Pinpoint the cell where the given text exists, returning its [X, Y] midpoint coordinate. 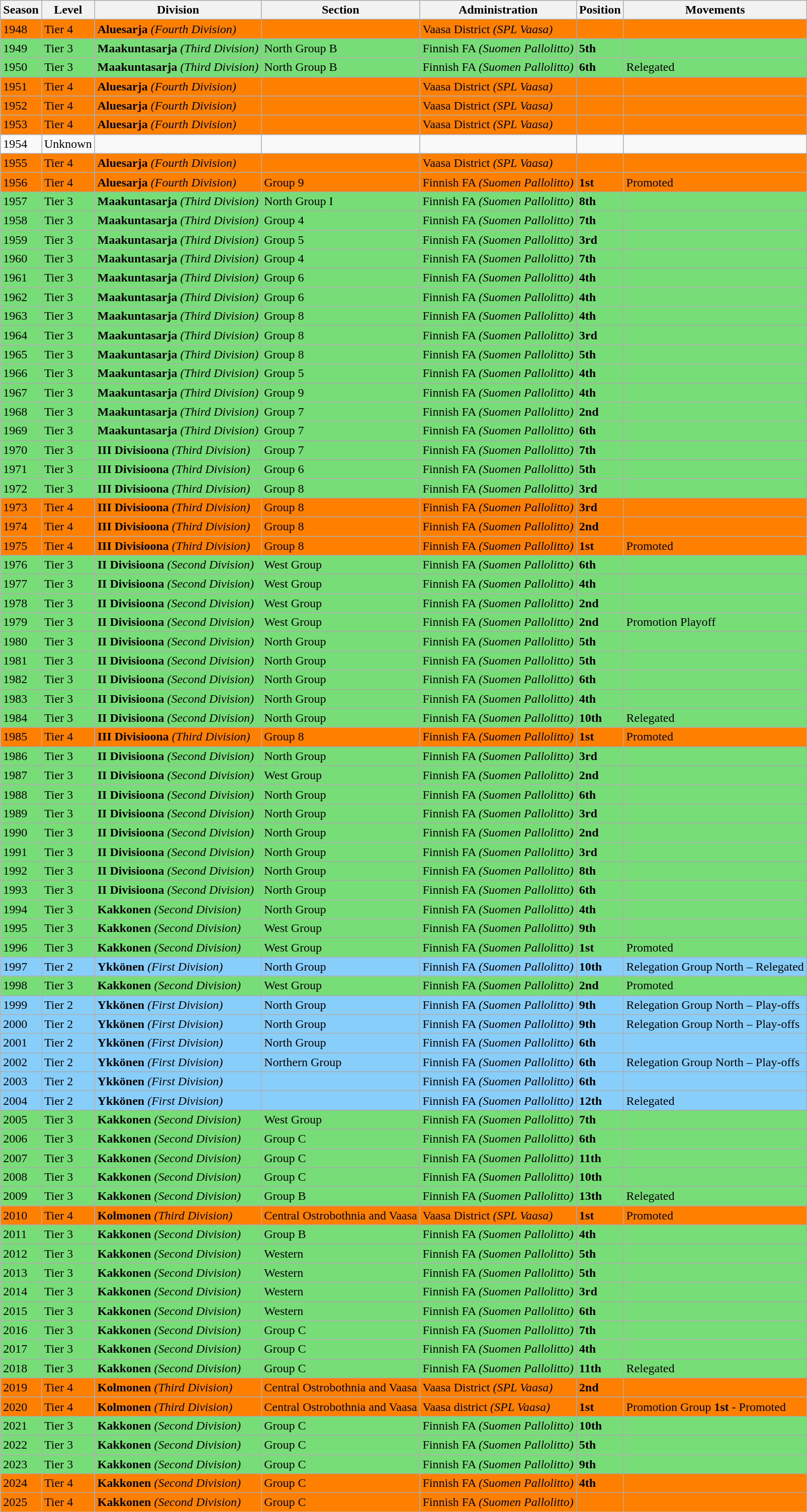
Position [600, 10]
2024 [21, 1483]
12th [600, 1100]
1961 [21, 278]
1988 [21, 794]
1972 [21, 488]
1981 [21, 660]
1983 [21, 699]
1970 [21, 450]
1979 [21, 622]
2012 [21, 1254]
1966 [21, 373]
1986 [21, 756]
2014 [21, 1292]
2017 [21, 1349]
1959 [21, 240]
2025 [21, 1502]
1952 [21, 106]
1980 [21, 641]
2020 [21, 1406]
1989 [21, 813]
2003 [21, 1081]
1994 [21, 909]
2018 [21, 1368]
2001 [21, 1043]
Northern Group [341, 1062]
1978 [21, 603]
1965 [21, 354]
1998 [21, 986]
Movements [715, 10]
1951 [21, 86]
2021 [21, 1426]
Season [21, 10]
1992 [21, 871]
2008 [21, 1177]
2013 [21, 1273]
1985 [21, 737]
2016 [21, 1330]
2004 [21, 1100]
1974 [21, 526]
1963 [21, 316]
Administration [498, 10]
1950 [21, 67]
Relegation Group North – Relegated [715, 967]
1949 [21, 48]
1991 [21, 852]
1967 [21, 393]
Vaasa district (SPL Vaasa) [498, 1406]
1995 [21, 928]
2009 [21, 1196]
2002 [21, 1062]
1956 [21, 182]
1993 [21, 890]
1948 [21, 29]
1958 [21, 220]
1982 [21, 680]
Promotion Group 1st - Promoted [715, 1406]
1997 [21, 967]
1973 [21, 507]
Level [68, 10]
2005 [21, 1119]
2023 [21, 1464]
1987 [21, 775]
1953 [21, 125]
2019 [21, 1387]
Section [341, 10]
13th [600, 1196]
2000 [21, 1024]
1969 [21, 431]
North Group I [341, 201]
1964 [21, 335]
2010 [21, 1215]
1971 [21, 469]
1975 [21, 545]
1962 [21, 297]
Division [178, 10]
1968 [21, 412]
1990 [21, 832]
2007 [21, 1158]
2015 [21, 1311]
1977 [21, 584]
1957 [21, 201]
1976 [21, 565]
Unknown [68, 144]
1955 [21, 163]
1996 [21, 948]
2006 [21, 1139]
1999 [21, 1005]
2011 [21, 1235]
1984 [21, 718]
1954 [21, 144]
1960 [21, 259]
Promotion Playoff [715, 622]
2022 [21, 1445]
